Return the (x, y) coordinate for the center point of the cell that contains the specified text.  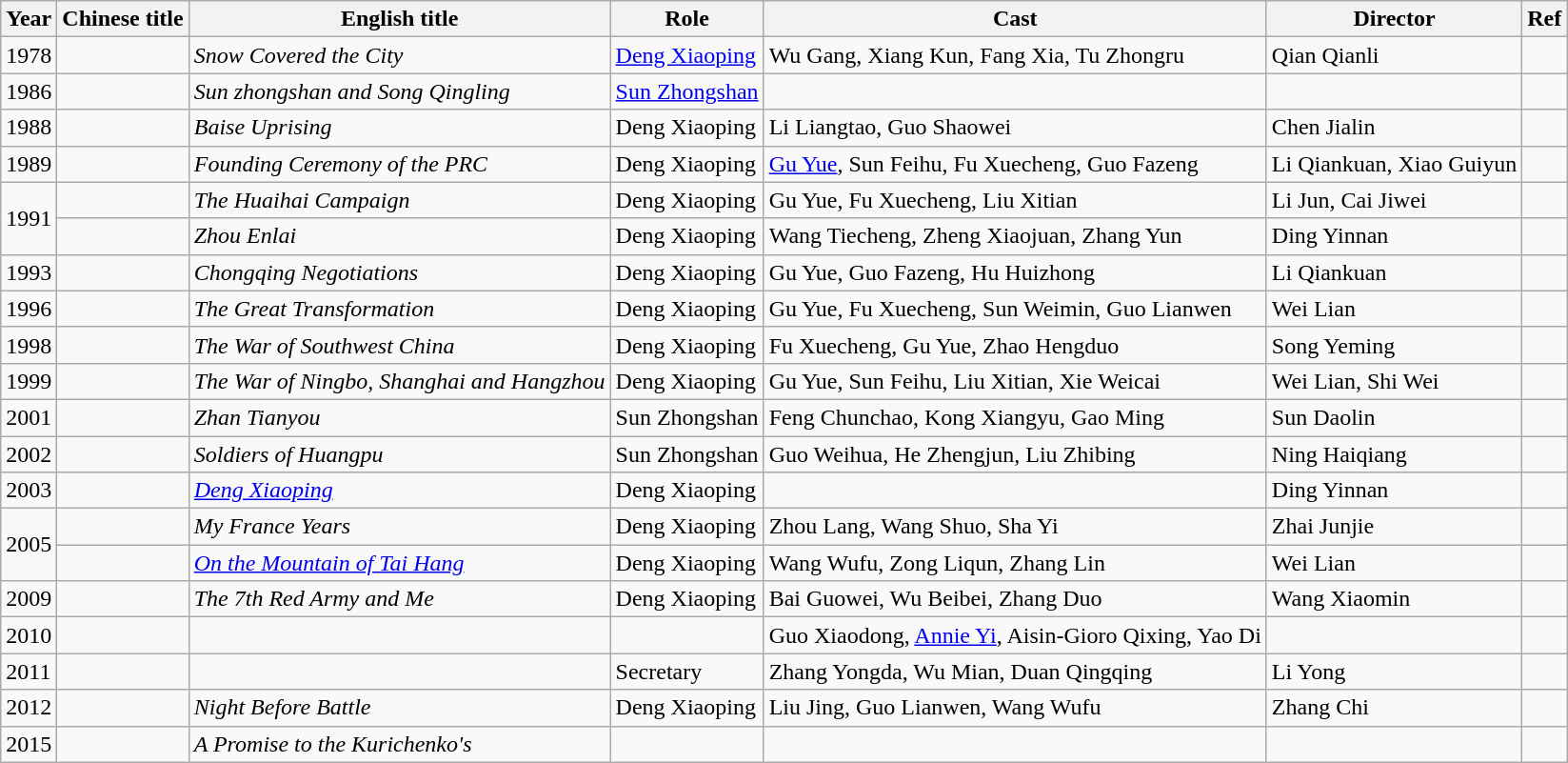
Fu Xuecheng, Gu Yue, Zhao Hengduo (1015, 345)
Wei Lian, Shi Wei (1394, 381)
2002 (29, 454)
1998 (29, 345)
On the Mountain of Tai Hang (400, 563)
Wang Tiecheng, Zheng Xiaojuan, Zhang Yun (1015, 236)
Night Before Battle (400, 708)
The 7th Red Army and Me (400, 599)
The Great Transformation (400, 309)
Li Qiankuan, Xiao Guiyun (1394, 164)
Qian Qianli (1394, 55)
Wang Xiaomin (1394, 599)
1989 (29, 164)
Zhan Tianyou (400, 417)
The War of Ningbo, Shanghai and Hangzhou (400, 381)
Secretary (687, 672)
2011 (29, 672)
Director (1394, 19)
Song Yeming (1394, 345)
Li Yong (1394, 672)
Zhai Junjie (1394, 527)
Guo Weihua, He Zhengjun, Liu Zhibing (1015, 454)
1988 (29, 128)
Gu Yue, Sun Feihu, Fu Xuecheng, Guo Fazeng (1015, 164)
Gu Yue, Fu Xuecheng, Liu Xitian (1015, 200)
Snow Covered the City (400, 55)
Founding Ceremony of the PRC (400, 164)
Bai Guowei, Wu Beibei, Zhang Duo (1015, 599)
2009 (29, 599)
Gu Yue, Sun Feihu, Liu Xitian, Xie Weicai (1015, 381)
Gu Yue, Fu Xuecheng, Sun Weimin, Guo Lianwen (1015, 309)
Li Jun, Cai Jiwei (1394, 200)
Zhang Chi (1394, 708)
2012 (29, 708)
Soldiers of Huangpu (400, 454)
2015 (29, 744)
Role (687, 19)
Li Liangtao, Guo Shaowei (1015, 128)
Zhou Enlai (400, 236)
1999 (29, 381)
Li Qiankuan (1394, 272)
English title (400, 19)
2003 (29, 491)
1978 (29, 55)
Chinese title (123, 19)
Zhang Yongda, Wu Mian, Duan Qingqing (1015, 672)
Guo Xiaodong, Annie Yi, Aisin-Gioro Qixing, Yao Di (1015, 635)
Chen Jialin (1394, 128)
Wang Wufu, Zong Liqun, Zhang Lin (1015, 563)
Ref (1544, 19)
Feng Chunchao, Kong Xiangyu, Gao Ming (1015, 417)
2001 (29, 417)
My France Years (400, 527)
Cast (1015, 19)
2005 (29, 545)
1991 (29, 218)
Sun Daolin (1394, 417)
Gu Yue, Guo Fazeng, Hu Huizhong (1015, 272)
1993 (29, 272)
Ning Haiqiang (1394, 454)
2010 (29, 635)
1986 (29, 91)
The Huaihai Campaign (400, 200)
Liu Jing, Guo Lianwen, Wang Wufu (1015, 708)
Sun zhongshan and Song Qingling (400, 91)
Year (29, 19)
Zhou Lang, Wang Shuo, Sha Yi (1015, 527)
1996 (29, 309)
Baise Uprising (400, 128)
The War of Southwest China (400, 345)
Wu Gang, Xiang Kun, Fang Xia, Tu Zhongru (1015, 55)
Chongqing Negotiations (400, 272)
A Promise to the Kurichenko's (400, 744)
